Output the [x, y] coordinate of the center of the cell containing the given text.  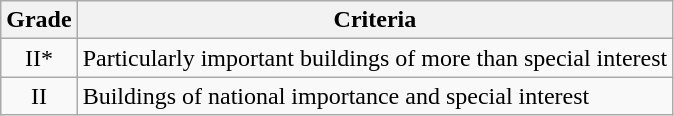
Criteria [375, 20]
II* [39, 58]
Grade [39, 20]
II [39, 96]
Buildings of national importance and special interest [375, 96]
Particularly important buildings of more than special interest [375, 58]
